Provide the (X, Y) coordinate of the cell's center where the given text is located.  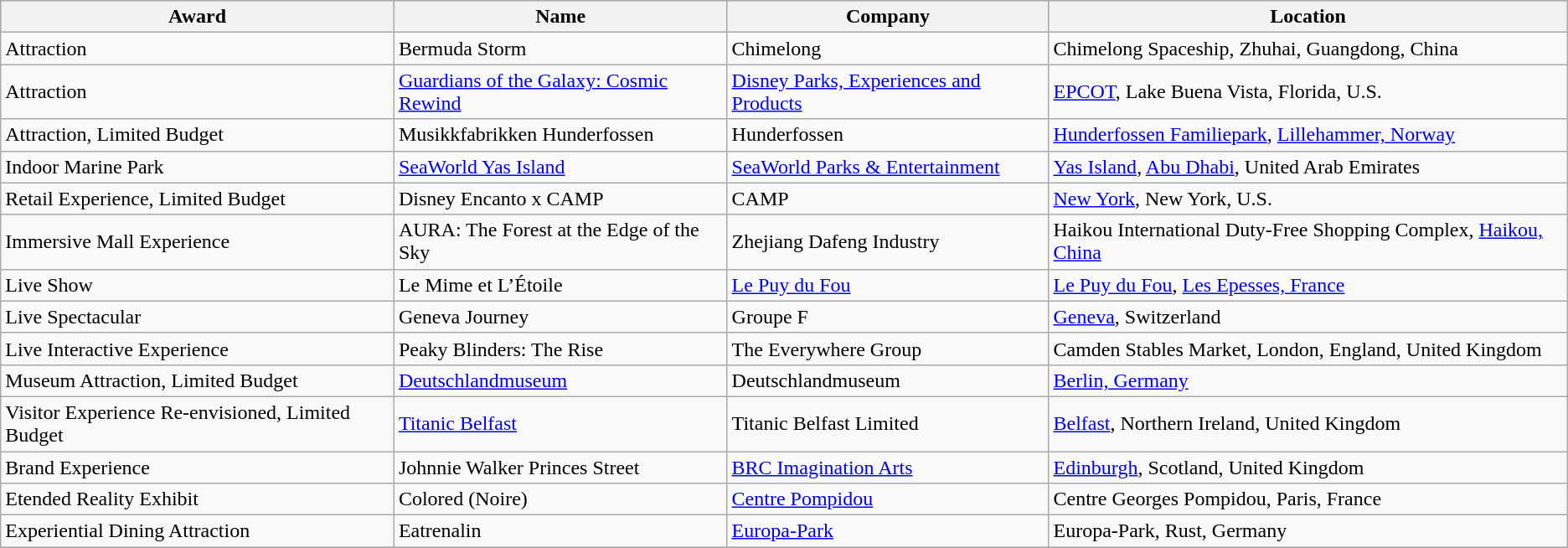
Retail Experience, Limited Budget (198, 199)
Immersive Mall Experience (198, 241)
Museum Attraction, Limited Budget (198, 380)
Award (198, 17)
The Everywhere Group (888, 349)
Europa-Park (888, 531)
Chimelong (888, 49)
Live Spectacular (198, 317)
Live Interactive Experience (198, 349)
Haikou International Duty-Free Shopping Complex, Haikou, China (1308, 241)
Le Puy du Fou (888, 285)
Eatrenalin (560, 531)
Europa-Park, Rust, Germany (1308, 531)
Berlin, Germany (1308, 380)
Musikkfabrikken Hunderfossen (560, 135)
Centre Georges Pompidou, Paris, France (1308, 499)
Centre Pompidou (888, 499)
CAMP (888, 199)
Experiential Dining Attraction (198, 531)
Geneva Journey (560, 317)
Etended Reality Exhibit (198, 499)
Yas Island, Abu Dhabi, United Arab Emirates (1308, 167)
Geneva, Switzerland (1308, 317)
Titanic Belfast Limited (888, 424)
Brand Experience (198, 467)
Visitor Experience Re-envisioned, Limited Budget (198, 424)
Camden Stables Market, London, England, United Kingdom (1308, 349)
AURA: The Forest at the Edge of the Sky (560, 241)
Disney Parks, Experiences and Products (888, 92)
Bermuda Storm (560, 49)
Hunderfossen (888, 135)
Groupe F (888, 317)
Titanic Belfast (560, 424)
Company (888, 17)
Live Show (198, 285)
Le Puy du Fou, Les Epesses, France (1308, 285)
Le Mime et L’Étoile (560, 285)
Chimelong Spaceship, Zhuhai, Guangdong, China (1308, 49)
Colored (Noire) (560, 499)
Location (1308, 17)
Belfast, Northern Ireland, United Kingdom (1308, 424)
SeaWorld Parks & Entertainment (888, 167)
Disney Encanto x CAMP (560, 199)
EPCOT, Lake Buena Vista, Florida, U.S. (1308, 92)
Peaky Blinders: The Rise (560, 349)
Edinburgh, Scotland, United Kingdom (1308, 467)
Name (560, 17)
Johnnie Walker Princes Street (560, 467)
Attraction, Limited Budget (198, 135)
Zhejiang Dafeng Industry (888, 241)
New York, New York, U.S. (1308, 199)
Indoor Marine Park (198, 167)
BRC Imagination Arts (888, 467)
Guardians of the Galaxy: Cosmic Rewind (560, 92)
Hunderfossen Familiepark, Lillehammer, Norway (1308, 135)
SeaWorld Yas Island (560, 167)
